Capture the cell that displays the provided text and extract its [X, Y] central coordinate. 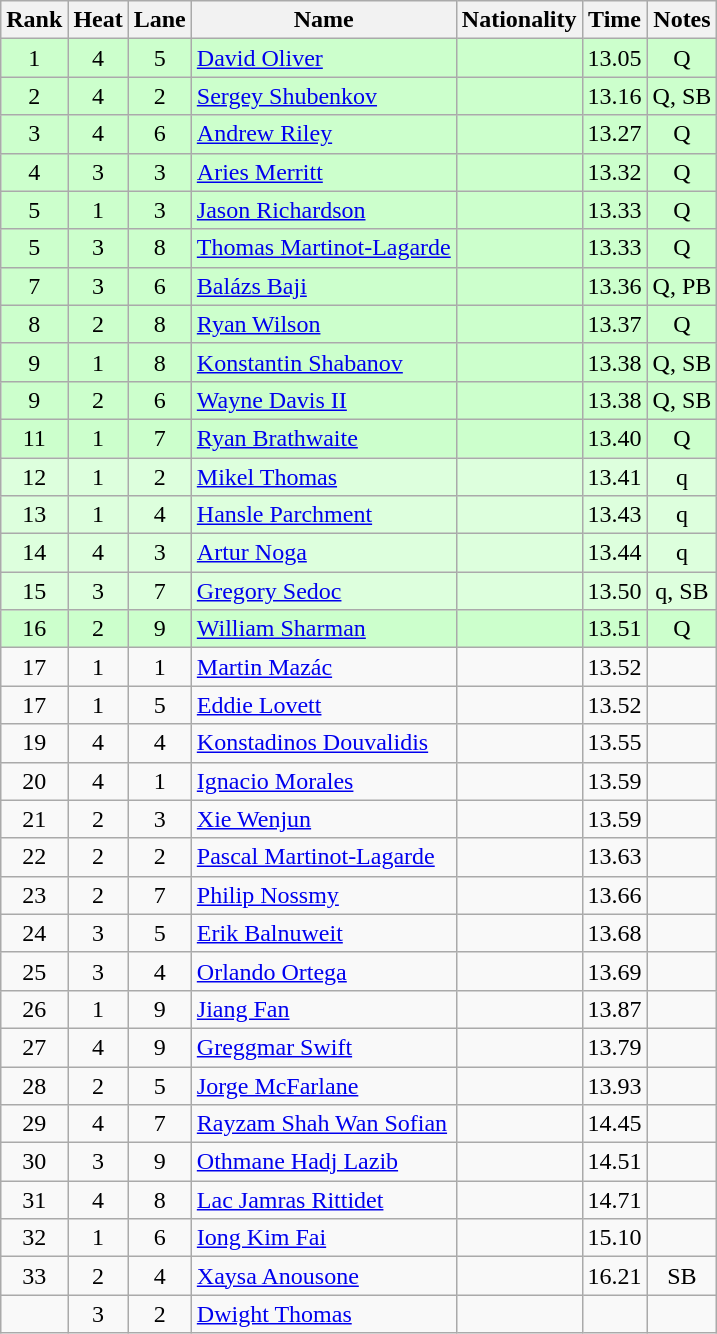
Aries Merritt [324, 172]
Artur Noga [324, 553]
Martin Mazác [324, 667]
Jorge McFarlane [324, 1085]
14.45 [614, 1124]
Orlando Ortega [324, 971]
14.71 [614, 1200]
Notes [682, 20]
Konstantin Shabanov [324, 362]
13.68 [614, 933]
16.21 [614, 1276]
14 [34, 553]
13.44 [614, 553]
13.63 [614, 857]
SB [682, 1276]
Dwight Thomas [324, 1314]
Gregory Sedoc [324, 591]
13.51 [614, 629]
Nationality [519, 20]
26 [34, 1009]
Eddie Lovett [324, 705]
23 [34, 895]
Rank [34, 20]
15 [34, 591]
28 [34, 1085]
13.05 [614, 58]
Wayne Davis II [324, 400]
Time [614, 20]
11 [34, 438]
Hansle Parchment [324, 515]
13.40 [614, 438]
19 [34, 743]
Sergey Shubenkov [324, 96]
Balázs Baji [324, 286]
Name [324, 20]
13 [34, 515]
12 [34, 477]
13.37 [614, 324]
13.66 [614, 895]
27 [34, 1047]
Philip Nossmy [324, 895]
Q, PB [682, 286]
David Oliver [324, 58]
Xaysa Anousone [324, 1276]
Andrew Riley [324, 134]
24 [34, 933]
13.55 [614, 743]
13.79 [614, 1047]
25 [34, 971]
Thomas Martinot-Lagarde [324, 248]
15.10 [614, 1238]
q, SB [682, 591]
Greggmar Swift [324, 1047]
Mikel Thomas [324, 477]
13.93 [614, 1085]
Iong Kim Fai [324, 1238]
Ryan Brathwaite [324, 438]
Xie Wenjun [324, 819]
13.16 [614, 96]
Lac Jamras Rittidet [324, 1200]
30 [34, 1162]
Ignacio Morales [324, 781]
Lane [160, 20]
13.32 [614, 172]
Ryan Wilson [324, 324]
13.43 [614, 515]
Heat [98, 20]
13.36 [614, 286]
29 [34, 1124]
Jiang Fan [324, 1009]
21 [34, 819]
Othmane Hadj Lazib [324, 1162]
Rayzam Shah Wan Sofian [324, 1124]
Konstadinos Douvalidis [324, 743]
33 [34, 1276]
20 [34, 781]
William Sharman [324, 629]
13.50 [614, 591]
32 [34, 1238]
13.87 [614, 1009]
13.69 [614, 971]
16 [34, 629]
Pascal Martinot-Lagarde [324, 857]
13.41 [614, 477]
14.51 [614, 1162]
22 [34, 857]
31 [34, 1200]
Erik Balnuweit [324, 933]
Jason Richardson [324, 210]
13.27 [614, 134]
